For the text-containing cell, return its midpoint in (x, y) coordinate format. 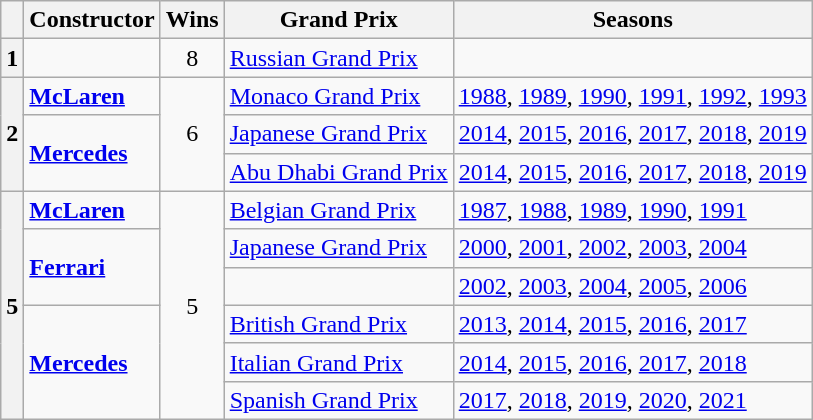
1987, 1988, 1989, 1990, 1991 (632, 210)
2 (12, 134)
Abu Dhabi Grand Prix (338, 172)
Belgian Grand Prix (338, 210)
Ferrari (92, 267)
Monaco Grand Prix (338, 96)
2017, 2018, 2019, 2020, 2021 (632, 400)
Wins (192, 20)
1 (12, 58)
Constructor (92, 20)
Seasons (632, 20)
2000, 2001, 2002, 2003, 2004 (632, 248)
2014, 2015, 2016, 2017, 2018 (632, 362)
2002, 2003, 2004, 2005, 2006 (632, 286)
Grand Prix (338, 20)
6 (192, 134)
8 (192, 58)
British Grand Prix (338, 324)
Russian Grand Prix (338, 58)
Italian Grand Prix (338, 362)
2013, 2014, 2015, 2016, 2017 (632, 324)
Spanish Grand Prix (338, 400)
1988, 1989, 1990, 1991, 1992, 1993 (632, 96)
